Capture the cell that displays the provided text and extract its (X, Y) central coordinate. 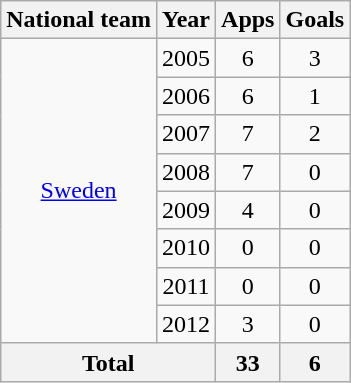
2006 (186, 96)
Goals (315, 20)
2005 (186, 58)
Total (108, 362)
2011 (186, 286)
4 (248, 210)
33 (248, 362)
Year (186, 20)
National team (79, 20)
2007 (186, 134)
2008 (186, 172)
1 (315, 96)
2010 (186, 248)
2009 (186, 210)
Sweden (79, 191)
Apps (248, 20)
2 (315, 134)
2012 (186, 324)
